Output the (X, Y) coordinate of the center of the cell containing the given text.  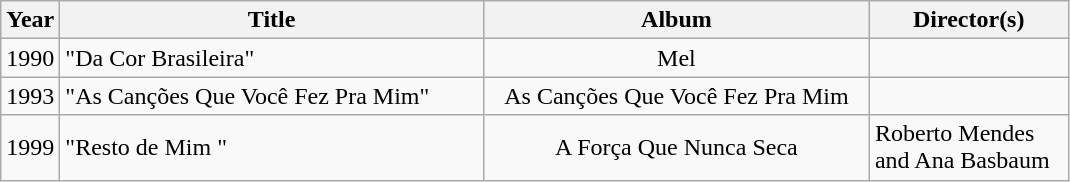
A Força Que Nunca Seca (676, 148)
Title (272, 20)
Director(s) (968, 20)
As Canções Que Você Fez Pra Mim (676, 96)
1993 (30, 96)
1999 (30, 148)
Mel (676, 58)
Year (30, 20)
1990 (30, 58)
"As Canções Que Você Fez Pra Mim" (272, 96)
"Da Cor Brasileira" (272, 58)
Roberto Mendes and Ana Basbaum (968, 148)
Album (676, 20)
"Resto de Mim " (272, 148)
